Find where the given text appears and provide that cell's center as [x, y] coordinate. 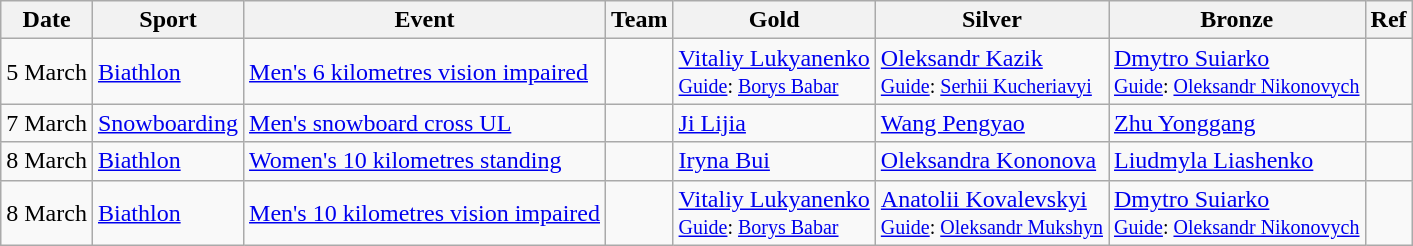
Ref [1388, 20]
Men's 10 kilometres vision impaired [425, 212]
Bronze [1236, 20]
Zhu Yonggang [1236, 123]
Team [640, 20]
Men's snowboard cross UL [425, 123]
Silver [992, 20]
Event [425, 20]
Liudmyla Liashenko [1236, 161]
5 March [47, 72]
Anatolii KovalevskyiGuide: Oleksandr Mukshyn [992, 212]
Men's 6 kilometres vision impaired [425, 72]
Iryna Bui [774, 161]
Snowboarding [168, 123]
Oleksandr KazikGuide: Serhii Kucheriavyi [992, 72]
Ji Lijia [774, 123]
7 March [47, 123]
Oleksandra Kononova [992, 161]
Gold [774, 20]
Wang Pengyao [992, 123]
Date [47, 20]
Women's 10 kilometres standing [425, 161]
Sport [168, 20]
